From the cell containing the given text, extract its center point as [X, Y] coordinate. 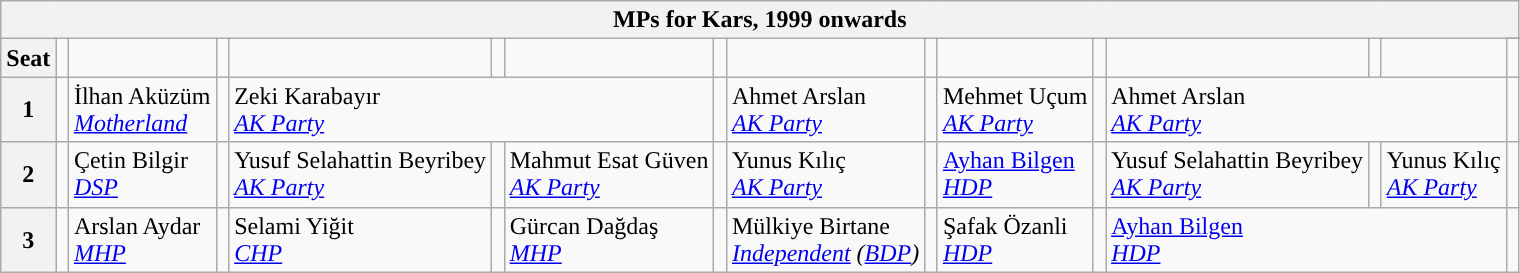
2 [28, 174]
Gürcan DağdaşMHP [609, 240]
MPs for Kars, 1999 onwards [760, 20]
İlhan AküzümMotherland [142, 110]
Seat [28, 58]
Mahmut Esat GüvenAK Party [609, 174]
1 [28, 110]
Mehmet UçumAK Party [1015, 110]
Zeki KarabayırAK Party [472, 110]
Selami YiğitCHP [360, 240]
3 [28, 240]
Arslan AydarMHP [142, 240]
Şafak ÖzanliHDP [1015, 240]
Mülkiye BirtaneIndependent (BDP) [825, 240]
Çetin BilgirDSP [142, 174]
